Return the (X, Y) coordinate for the center point of the cell that contains the specified text.  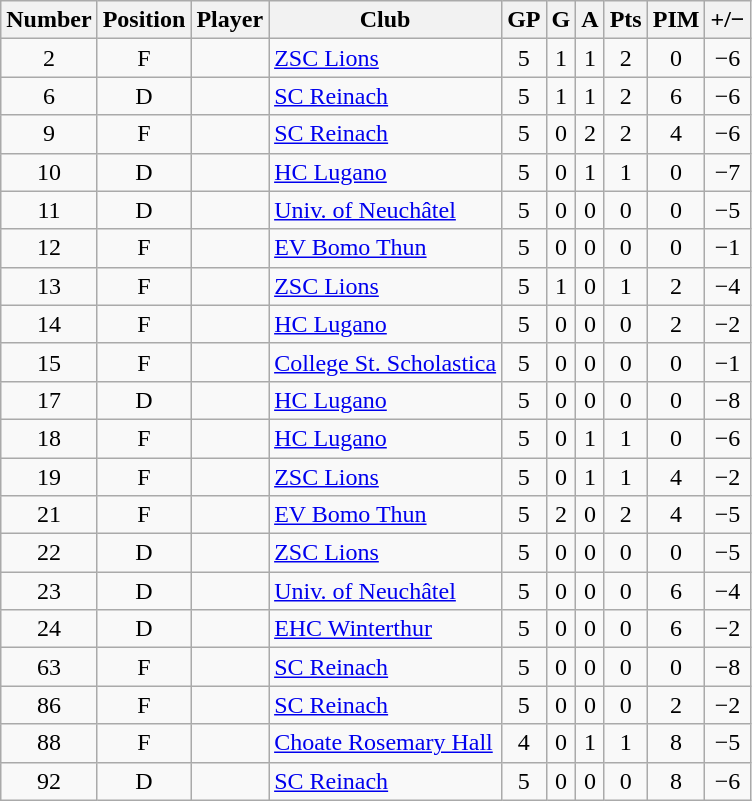
Pts (626, 20)
Club (386, 20)
Choate Rosemary Hall (386, 743)
63 (49, 667)
14 (49, 324)
−7 (728, 172)
13 (49, 286)
Player (230, 20)
86 (49, 705)
15 (49, 362)
22 (49, 553)
18 (49, 438)
PIM (676, 20)
12 (49, 248)
GP (524, 20)
21 (49, 515)
9 (49, 134)
EHC Winterthur (386, 629)
23 (49, 591)
10 (49, 172)
92 (49, 781)
A (590, 20)
11 (49, 210)
Position (144, 20)
G (561, 20)
19 (49, 477)
88 (49, 743)
17 (49, 400)
College St. Scholastica (386, 362)
24 (49, 629)
+/− (728, 20)
Number (49, 20)
